Return [x, y] of the center of cell containing provided text 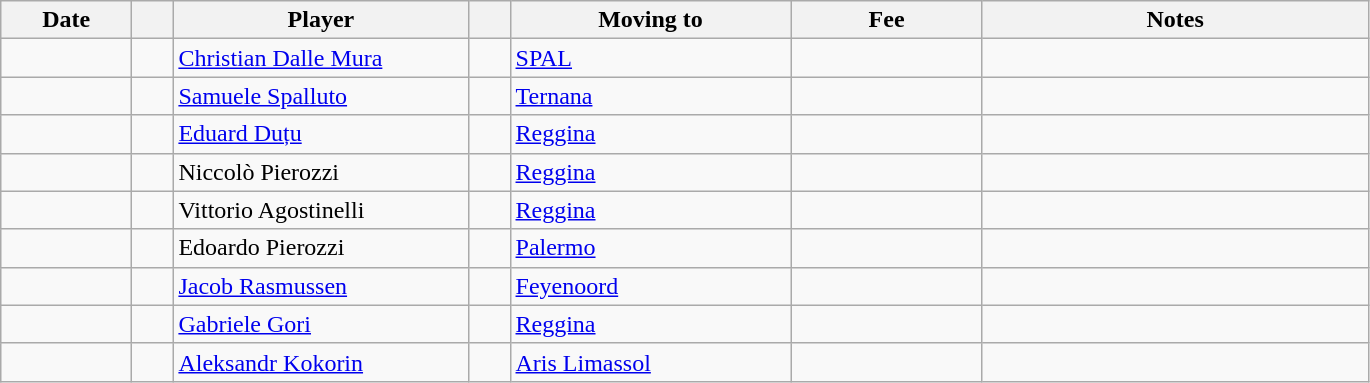
Aleksandr Kokorin [321, 362]
Gabriele Gori [321, 324]
Palermo [650, 248]
Ternana [650, 96]
SPAL [650, 58]
Fee [886, 20]
Edoardo Pierozzi [321, 248]
Jacob Rasmussen [321, 286]
Christian Dalle Mura [321, 58]
Samuele Spalluto [321, 96]
Vittorio Agostinelli [321, 210]
Eduard Duțu [321, 134]
Notes [1175, 20]
Player [321, 20]
Niccolò Pierozzi [321, 172]
Feyenoord [650, 286]
Aris Limassol [650, 362]
Moving to [650, 20]
Date [66, 20]
